Return [x, y] of the center of cell containing provided text 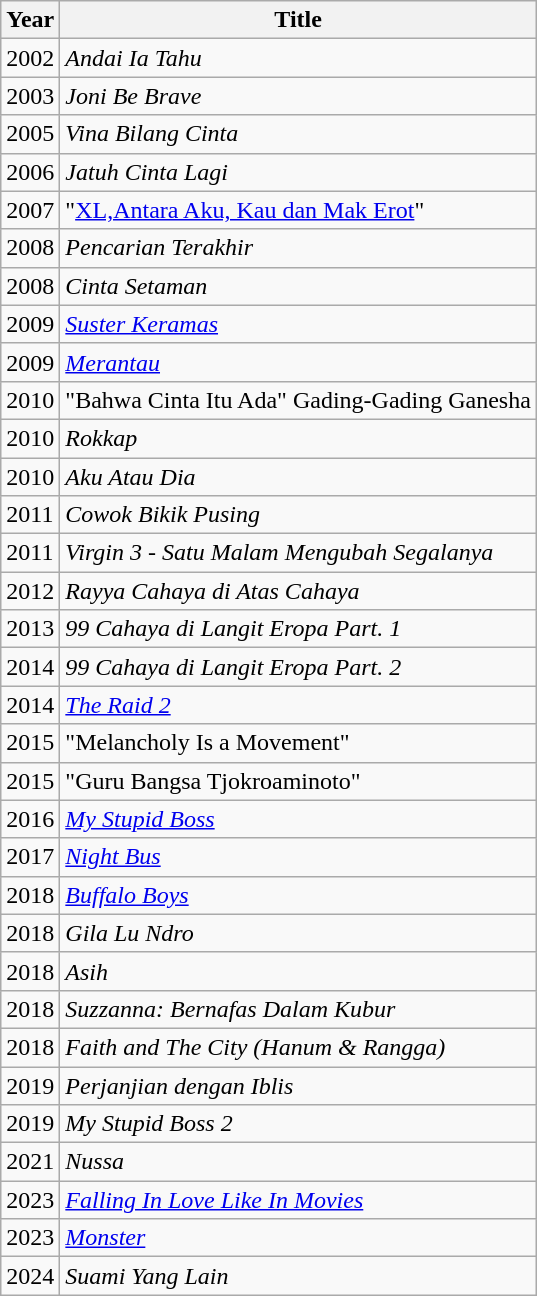
Perjanjian dengan Iblis [298, 1085]
Virgin 3 - Satu Malam Mengubah Segalanya [298, 553]
Joni Be Brave [298, 96]
Pencarian Terakhir [298, 248]
Cowok Bikik Pusing [298, 515]
2021 [30, 1162]
My Stupid Boss [298, 819]
Gila Lu Ndro [298, 933]
Asih [298, 971]
Jatuh Cinta Lagi [298, 172]
"Guru Bangsa Tjokroaminoto" [298, 781]
Faith and The City (Hanum & Rangga) [298, 1047]
2013 [30, 629]
Vina Bilang Cinta [298, 134]
Suami Yang Lain [298, 1276]
2005 [30, 134]
Suzzanna: Bernafas Dalam Kubur [298, 1009]
2012 [30, 591]
"Bahwa Cinta Itu Ada" Gading-Gading Ganesha [298, 400]
"Melancholy Is a Movement" [298, 743]
2006 [30, 172]
Monster [298, 1238]
2016 [30, 819]
Night Bus [298, 857]
Rayya Cahaya di Atas Cahaya [298, 591]
Aku Atau Dia [298, 477]
Andai Ia Tahu [298, 58]
Cinta Setaman [298, 286]
Buffalo Boys [298, 895]
99 Cahaya di Langit Eropa Part. 2 [298, 667]
Nussa [298, 1162]
2024 [30, 1276]
My Stupid Boss 2 [298, 1124]
Title [298, 20]
Year [30, 20]
2003 [30, 96]
Falling In Love Like In Movies [298, 1200]
Suster Keramas [298, 324]
"XL,Antara Aku, Kau dan Mak Erot" [298, 210]
Rokkap [298, 438]
99 Cahaya di Langit Eropa Part. 1 [298, 629]
2002 [30, 58]
2017 [30, 857]
The Raid 2 [298, 705]
2007 [30, 210]
Merantau [298, 362]
